Return the [x, y] coordinate for the center point of the cell that contains the specified text.  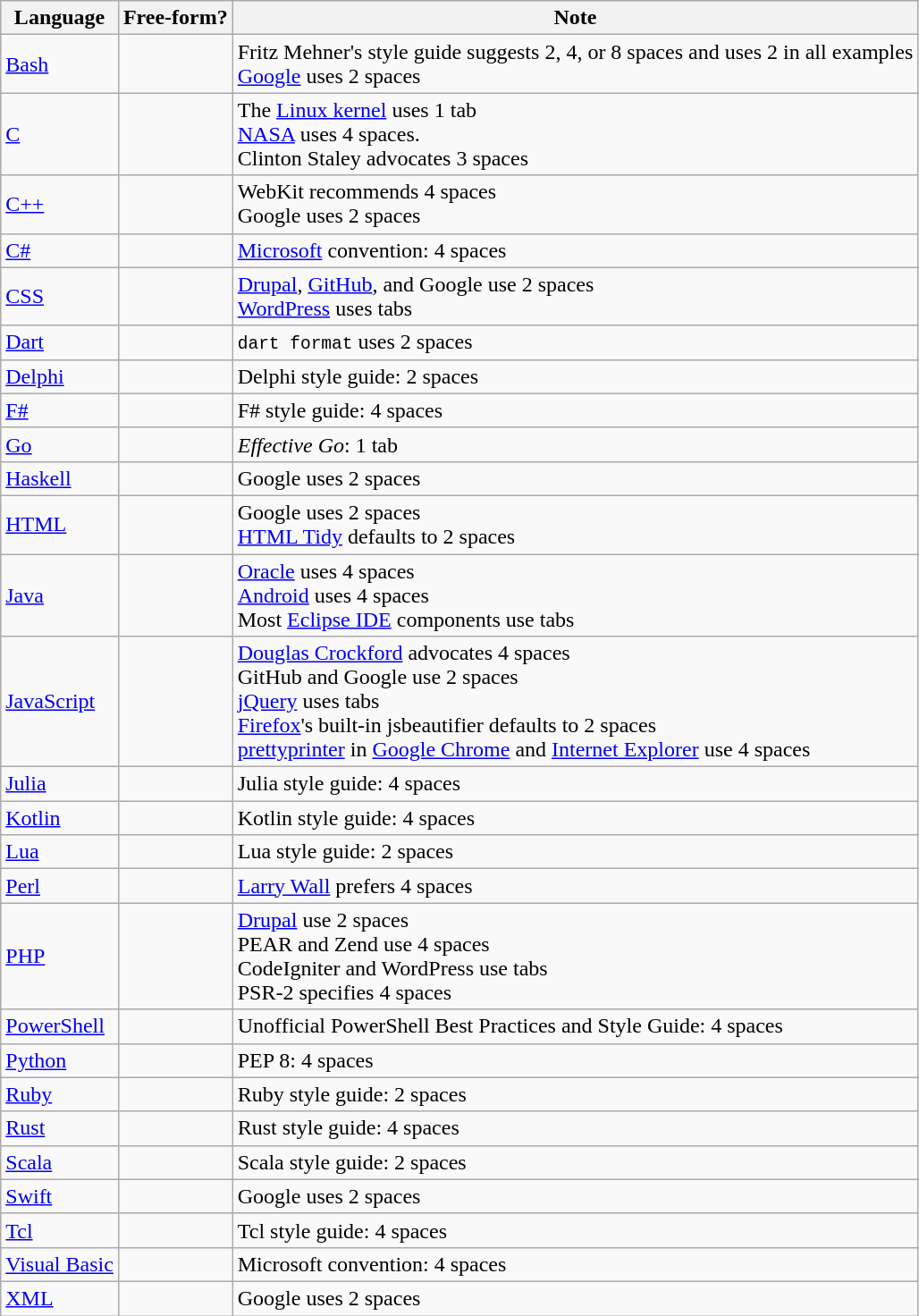
Drupal use 2 spacesPEAR and Zend use 4 spacesCodeIgniter and WordPress use tabsPSR-2 specifies 4 spaces [576, 957]
Lua style guide: 2 spaces [576, 852]
C [60, 134]
dart format uses 2 spaces [576, 342]
HTML [60, 524]
Bash [60, 64]
F# style guide: 4 spaces [576, 410]
WebKit recommends 4 spacesGoogle uses 2 spaces [576, 204]
Larry Wall prefers 4 spaces [576, 886]
Note [576, 18]
Effective Go: 1 tab [576, 444]
PEP 8: 4 spaces [576, 1060]
Kotlin [60, 818]
Free-form? [175, 18]
Tcl style guide: 4 spaces [576, 1230]
The Linux kernel uses 1 tabNASA uses 4 spaces.Clinton Staley advocates 3 spaces [576, 134]
Python [60, 1060]
Oracle uses 4 spacesAndroid uses 4 spacesMost Eclipse IDE components use tabs [576, 595]
PowerShell [60, 1026]
C++ [60, 204]
F# [60, 410]
Drupal, GitHub, and Google use 2 spacesWordPress uses tabs [576, 297]
Lua [60, 852]
Unofficial PowerShell Best Practices and Style Guide: 4 spaces [576, 1026]
Haskell [60, 478]
Kotlin style guide: 4 spaces [576, 818]
Delphi style guide: 2 spaces [576, 376]
Ruby style guide: 2 spaces [576, 1094]
Rust style guide: 4 spaces [576, 1128]
Google uses 2 spacesHTML Tidy defaults to 2 spaces [576, 524]
JavaScript [60, 702]
C# [60, 250]
Java [60, 595]
Swift [60, 1196]
Delphi [60, 376]
Perl [60, 886]
Scala [60, 1162]
Visual Basic [60, 1264]
Tcl [60, 1230]
PHP [60, 957]
Rust [60, 1128]
Julia [60, 784]
Go [60, 444]
XML [60, 1298]
Scala style guide: 2 spaces [576, 1162]
CSS [60, 297]
Dart [60, 342]
Language [60, 18]
Julia style guide: 4 spaces [576, 784]
Ruby [60, 1094]
Fritz Mehner's style guide suggests 2, 4, or 8 spaces and uses 2 in all examplesGoogle uses 2 spaces [576, 64]
